Detect which cell encompasses the target text, then output its (x, y) center coordinate. 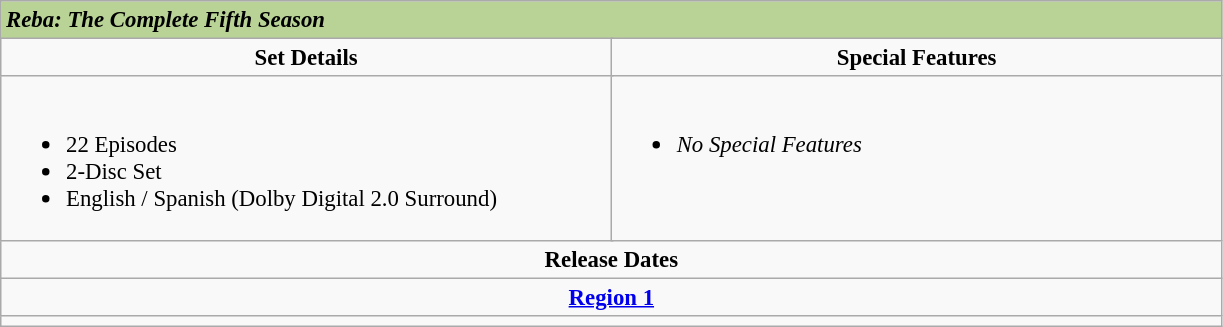
Reba: The Complete Fifth Season (612, 20)
No Special Features (916, 158)
Release Dates (612, 259)
Region 1 (612, 297)
22 Episodes2-Disc SetEnglish / Spanish (Dolby Digital 2.0 Surround) (306, 158)
Special Features (916, 58)
Set Details (306, 58)
